For the text-containing cell, return its midpoint in [X, Y] coordinate format. 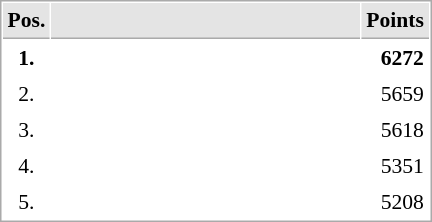
5659 [396, 93]
1. [26, 57]
5. [26, 201]
3. [26, 129]
Pos. [26, 21]
Points [396, 21]
5208 [396, 201]
5618 [396, 129]
5351 [396, 165]
6272 [396, 57]
4. [26, 165]
2. [26, 93]
